Capture the cell that displays the provided text and extract its [X, Y] central coordinate. 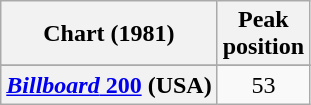
Billboard 200 (USA) [109, 85]
53 [263, 85]
Chart (1981) [109, 34]
Peakposition [263, 34]
